Output the [x, y] coordinate of the center of the cell containing the given text.  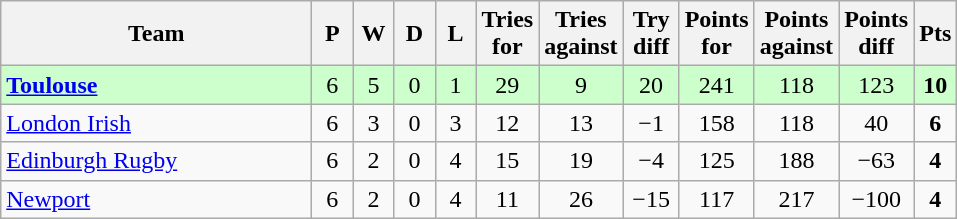
19 [581, 161]
Tries against [581, 34]
13 [581, 123]
26 [581, 199]
11 [508, 199]
D [414, 34]
5 [374, 85]
Try diff [651, 34]
Team [156, 34]
Edinburgh Rugby [156, 161]
40 [876, 123]
−1 [651, 123]
−15 [651, 199]
Points against [796, 34]
12 [508, 123]
117 [716, 199]
123 [876, 85]
Toulouse [156, 85]
29 [508, 85]
W [374, 34]
10 [936, 85]
1 [456, 85]
15 [508, 161]
−4 [651, 161]
Pts [936, 34]
Newport [156, 199]
−63 [876, 161]
Points diff [876, 34]
Tries for [508, 34]
9 [581, 85]
241 [716, 85]
158 [716, 123]
125 [716, 161]
20 [651, 85]
217 [796, 199]
188 [796, 161]
Points for [716, 34]
L [456, 34]
P [332, 34]
London Irish [156, 123]
−100 [876, 199]
